For the text-containing cell, return its midpoint in [X, Y] coordinate format. 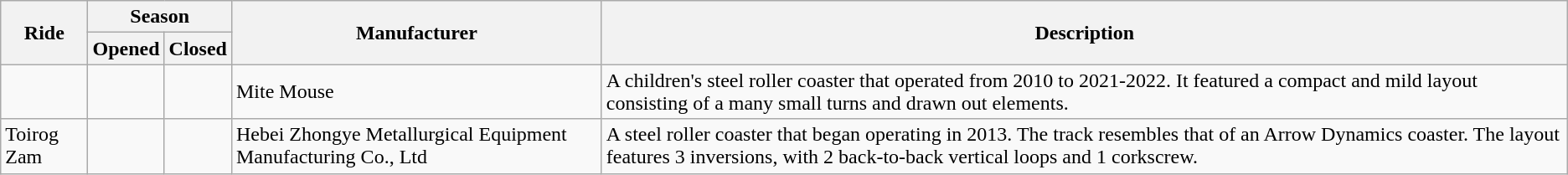
Opened [126, 49]
Mite Mouse [416, 92]
Manufacturer [416, 33]
Closed [198, 49]
Hebei Zhongye Metallurgical Equipment Manufacturing Co., Ltd [416, 146]
Season [159, 17]
Ride [44, 33]
Description [1084, 33]
Toirog Zam [44, 146]
